Locate the cell with the specified text and output its [x, y] center coordinate. 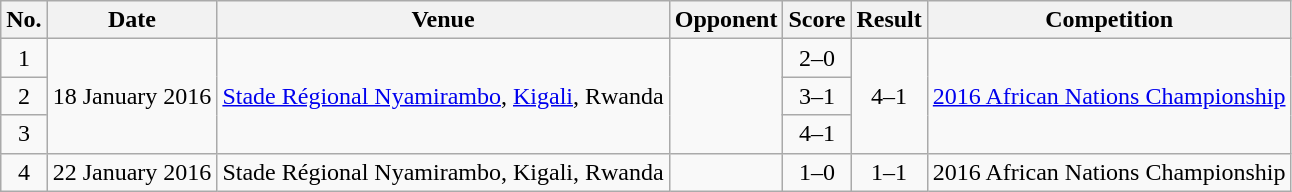
2–0 [817, 58]
Venue [443, 20]
Opponent [726, 20]
18 January 2016 [132, 96]
No. [24, 20]
3 [24, 134]
1–0 [817, 172]
4 [24, 172]
Competition [1109, 20]
Result [889, 20]
1 [24, 58]
2 [24, 96]
1–1 [889, 172]
Score [817, 20]
22 January 2016 [132, 172]
3–1 [817, 96]
Date [132, 20]
